For the text-containing cell, return its midpoint in (X, Y) coordinate format. 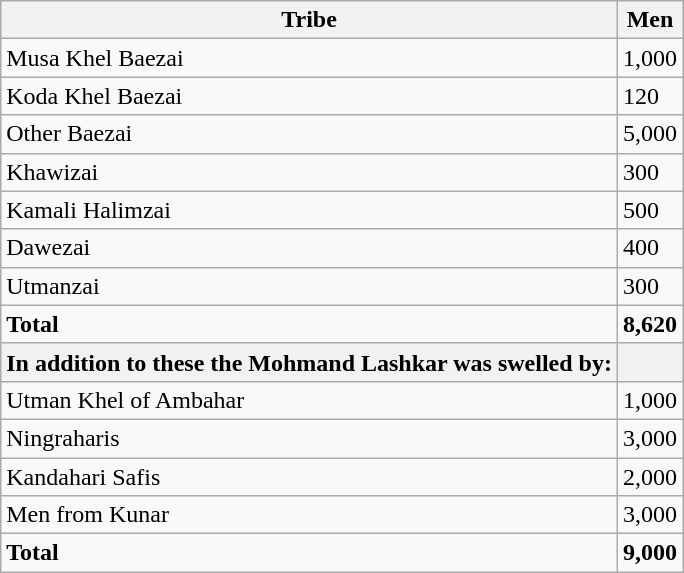
Musa Khel Baezai (310, 58)
Men (650, 20)
9,000 (650, 553)
Kamali Halimzai (310, 210)
Men from Kunar (310, 515)
Koda Khel Baezai (310, 96)
Ningraharis (310, 438)
500 (650, 210)
Tribe (310, 20)
120 (650, 96)
In addition to these the Mohmand Lashkar was swelled by: (310, 362)
5,000 (650, 134)
400 (650, 248)
8,620 (650, 324)
Khawizai (310, 172)
Other Baezai (310, 134)
Dawezai (310, 248)
Utmanzai (310, 286)
Kandahari Safis (310, 477)
2,000 (650, 477)
Utman Khel of Ambahar (310, 400)
